Pinpoint the cell where the given text exists, returning its [x, y] midpoint coordinate. 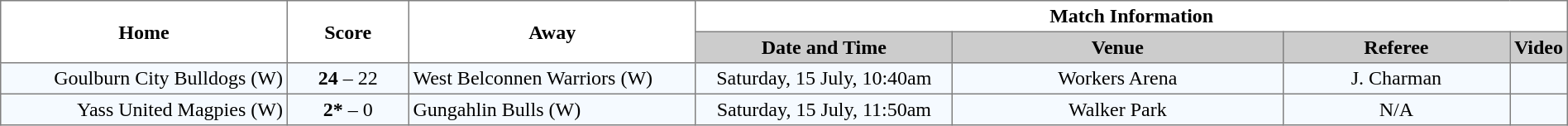
2* – 0 [347, 109]
Saturday, 15 July, 10:40am [824, 79]
Video [1539, 47]
Referee [1396, 47]
Date and Time [824, 47]
J. Charman [1396, 79]
Score [347, 31]
Match Information [1131, 17]
N/A [1396, 109]
24 – 22 [347, 79]
Gungahlin Bulls (W) [552, 109]
Goulburn City Bulldogs (W) [144, 79]
Saturday, 15 July, 11:50am [824, 109]
Away [552, 31]
Yass United Magpies (W) [144, 109]
Venue [1118, 47]
West Belconnen Warriors (W) [552, 79]
Home [144, 31]
Walker Park [1118, 109]
Workers Arena [1118, 79]
